Capture the cell that displays the provided text and extract its (X, Y) central coordinate. 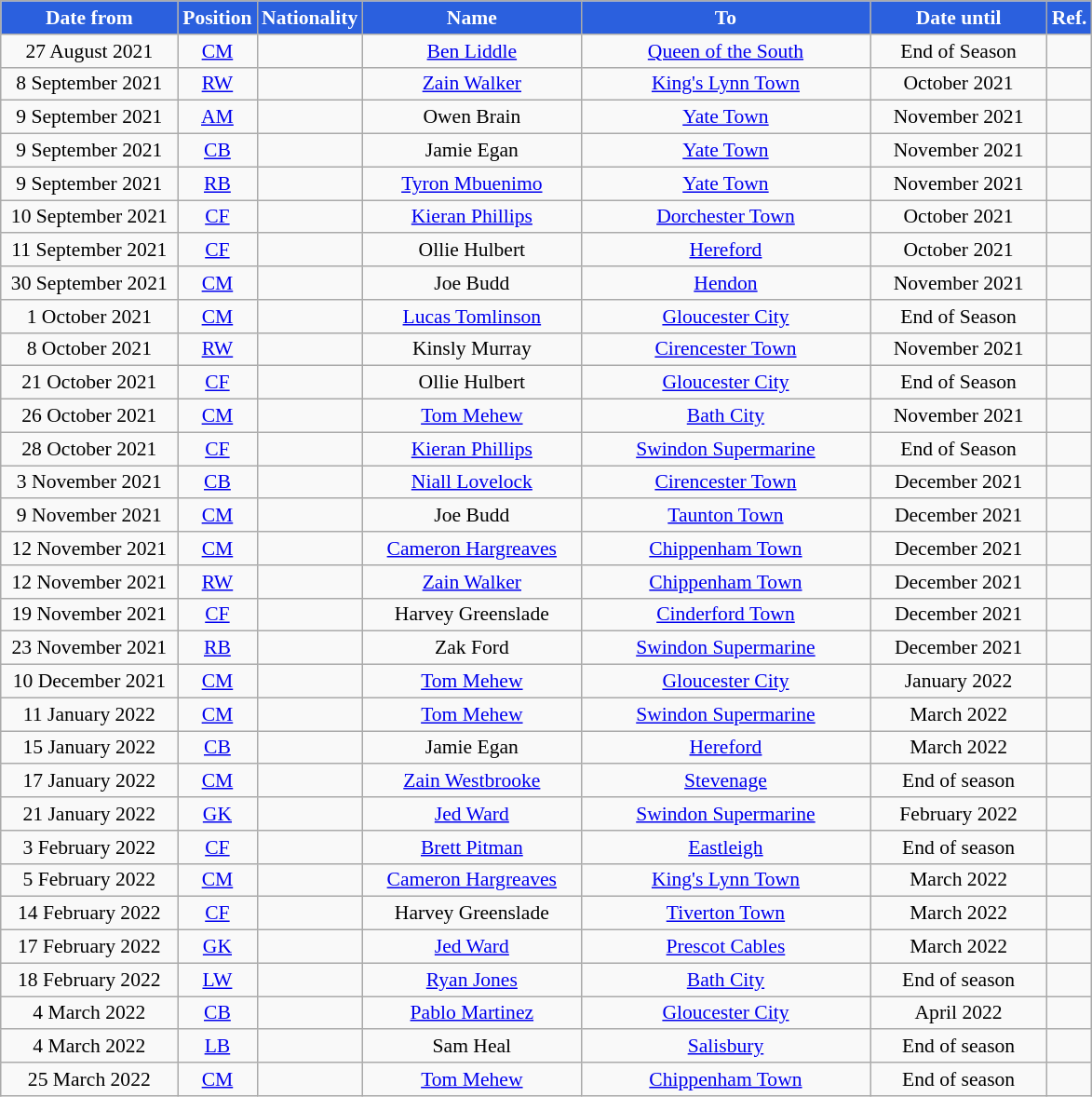
Prescot Cables (725, 947)
Nationality (309, 18)
Name (471, 18)
Ben Liddle (471, 51)
To (725, 18)
Kinsly Murray (471, 349)
9 November 2021 (89, 516)
Owen Brain (471, 117)
17 January 2022 (89, 781)
14 February 2022 (89, 914)
10 December 2021 (89, 682)
April 2022 (959, 1013)
5 February 2022 (89, 880)
Eastleigh (725, 847)
19 November 2021 (89, 615)
Stevenage (725, 781)
Hendon (725, 283)
Sam Heal (471, 1047)
23 November 2021 (89, 648)
Niall Lovelock (471, 482)
1 October 2021 (89, 317)
January 2022 (959, 682)
Date from (89, 18)
8 September 2021 (89, 84)
Dorchester Town (725, 217)
Zain Westbrooke (471, 781)
Zak Ford (471, 648)
10 September 2021 (89, 217)
LB (218, 1047)
17 February 2022 (89, 947)
30 September 2021 (89, 283)
18 February 2022 (89, 980)
Tyron Mbuenimo (471, 183)
Brett Pitman (471, 847)
28 October 2021 (89, 449)
Cinderford Town (725, 615)
8 October 2021 (89, 349)
21 January 2022 (89, 814)
Date until (959, 18)
LW (218, 980)
15 January 2022 (89, 748)
Ryan Jones (471, 980)
Taunton Town (725, 516)
Pablo Martinez (471, 1013)
3 November 2021 (89, 482)
21 October 2021 (89, 383)
3 February 2022 (89, 847)
26 October 2021 (89, 416)
Ref. (1070, 18)
February 2022 (959, 814)
Position (218, 18)
25 March 2022 (89, 1079)
11 September 2021 (89, 251)
Tiverton Town (725, 914)
11 January 2022 (89, 714)
AM (218, 117)
27 August 2021 (89, 51)
Lucas Tomlinson (471, 317)
Queen of the South (725, 51)
Salisbury (725, 1047)
